For the text-containing cell, return its midpoint in (x, y) coordinate format. 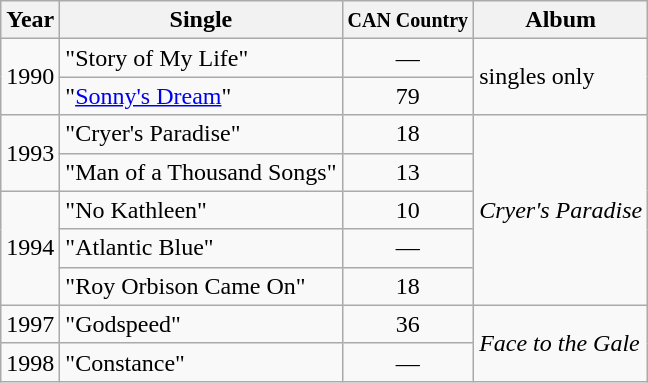
10 (408, 210)
36 (408, 324)
Album (561, 20)
Year (30, 20)
Cryer's Paradise (561, 210)
singles only (561, 77)
1994 (30, 248)
13 (408, 172)
Face to the Gale (561, 343)
CAN Country (408, 20)
"Roy Orbison Came On" (201, 286)
1993 (30, 153)
Single (201, 20)
1990 (30, 77)
1998 (30, 362)
"Story of My Life" (201, 58)
"Atlantic Blue" (201, 248)
"No Kathleen" (201, 210)
"Godspeed" (201, 324)
1997 (30, 324)
"Man of a Thousand Songs" (201, 172)
"Constance" (201, 362)
"Cryer's Paradise" (201, 134)
"Sonny's Dream" (201, 96)
79 (408, 96)
